From the cell containing the given text, extract its center point as (X, Y) coordinate. 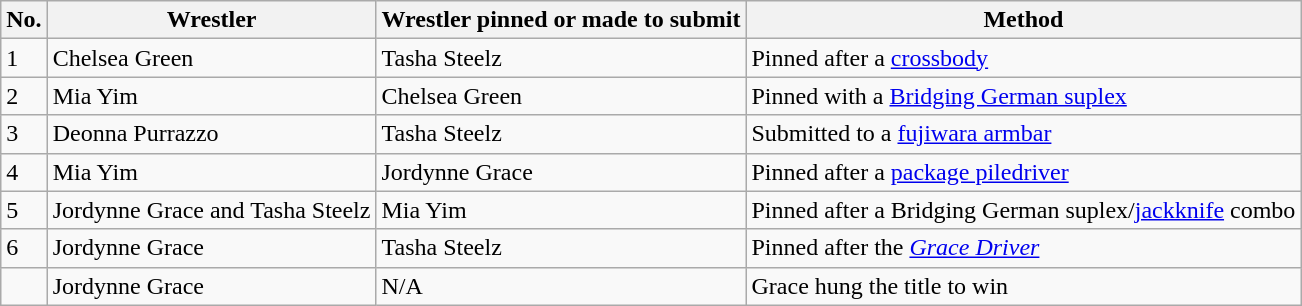
1 (24, 58)
No. (24, 20)
Pinned after the Grace Driver (1024, 248)
Grace hung the title to win (1024, 286)
6 (24, 248)
Pinned after a Bridging German suplex/jackknife combo (1024, 210)
2 (24, 96)
5 (24, 210)
Pinned after a crossbody (1024, 58)
Pinned after a package piledriver (1024, 172)
Method (1024, 20)
Deonna Purrazzo (212, 134)
3 (24, 134)
Wrestler (212, 20)
Wrestler pinned or made to submit (561, 20)
Submitted to a fujiwara armbar (1024, 134)
N/A (561, 286)
Pinned with a Bridging German suplex (1024, 96)
Jordynne Grace and Tasha Steelz (212, 210)
4 (24, 172)
